Return the [X, Y] coordinate for the center point of the cell that contains the specified text.  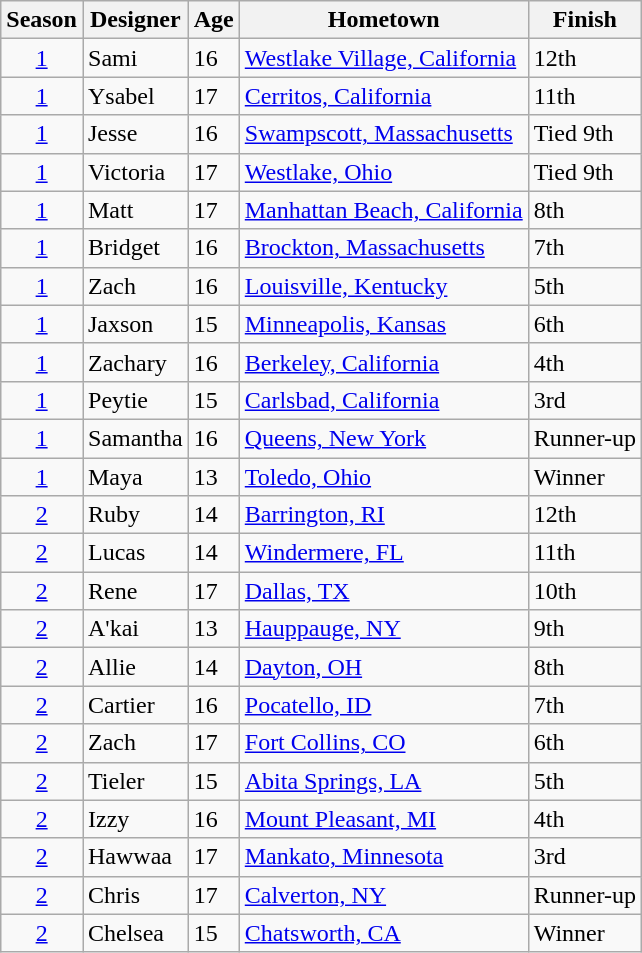
Age [214, 20]
Hauppauge, NY [384, 629]
Dayton, OH [384, 667]
Ruby [135, 515]
Hawwaa [135, 857]
Calverton, NY [384, 895]
Westlake, Ohio [384, 172]
Zachary [135, 362]
Cerritos, California [384, 96]
Designer [135, 20]
Berkeley, California [384, 362]
Maya [135, 477]
Toledo, Ohio [384, 477]
Windermere, FL [384, 553]
Minneapolis, Kansas [384, 324]
Dallas, TX [384, 591]
Victoria [135, 172]
Samantha [135, 438]
Brockton, Massachusetts [384, 248]
Peytie [135, 400]
Westlake Village, California [384, 58]
A'kai [135, 629]
9th [584, 629]
Season [42, 20]
Manhattan Beach, California [384, 210]
Hometown [384, 20]
Barrington, RI [384, 515]
Queens, New York [384, 438]
Izzy [135, 819]
Allie [135, 667]
Pocatello, ID [384, 705]
Jaxson [135, 324]
Sami [135, 58]
Bridget [135, 248]
Mankato, Minnesota [384, 857]
Finish [584, 20]
Mount Pleasant, MI [384, 819]
Tieler [135, 781]
Swampscott, Massachusetts [384, 134]
10th [584, 591]
Lucas [135, 553]
Rene [135, 591]
Cartier [135, 705]
Fort Collins, CO [384, 743]
Matt [135, 210]
Ysabel [135, 96]
Jesse [135, 134]
Chelsea [135, 933]
Carlsbad, California [384, 400]
Abita Springs, LA [384, 781]
Chatsworth, CA [384, 933]
Chris [135, 895]
Louisville, Kentucky [384, 286]
